Pinpoint the cell where the given text exists, returning its (x, y) midpoint coordinate. 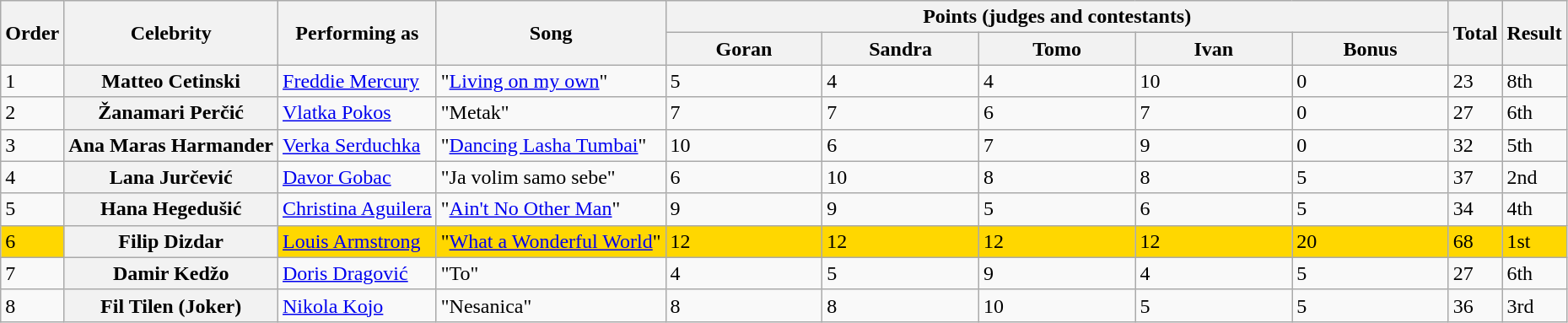
Davor Gobac (358, 177)
"Living on my own" (551, 81)
Song (551, 33)
Ana Maras Harmander (171, 145)
3rd (1534, 305)
Bonus (1371, 49)
32 (1475, 145)
"To" (551, 273)
8th (1534, 81)
Fil Tilen (Joker) (171, 305)
Sandra (901, 49)
1 (32, 81)
Lana Jurčević (171, 177)
Result (1534, 33)
Order (32, 33)
Celebrity (171, 33)
3 (32, 145)
"Ja volim samo sebe" (551, 177)
2nd (1534, 177)
Verka Serduchka (358, 145)
"Dancing Lasha Tumbai" (551, 145)
36 (1475, 305)
"Nesanica" (551, 305)
Doris Dragović (358, 273)
Nikola Kojo (358, 305)
Points (judges and contestants) (1057, 17)
"Ain't No Other Man" (551, 209)
Goran (744, 49)
Hana Hegedušić (171, 209)
Christina Aguilera (358, 209)
37 (1475, 177)
"Metak" (551, 113)
Žanamari Perčić (171, 113)
5th (1534, 145)
20 (1371, 241)
Total (1475, 33)
68 (1475, 241)
Filip Dizdar (171, 241)
Performing as (358, 33)
Damir Kedžo (171, 273)
Freddie Mercury (358, 81)
1st (1534, 241)
2 (32, 113)
Tomo (1057, 49)
"What a Wonderful World" (551, 241)
4th (1534, 209)
Louis Armstrong (358, 241)
23 (1475, 81)
34 (1475, 209)
Matteo Cetinski (171, 81)
Ivan (1214, 49)
Vlatka Pokos (358, 113)
